Pinpoint the cell where the given text exists, returning its [x, y] midpoint coordinate. 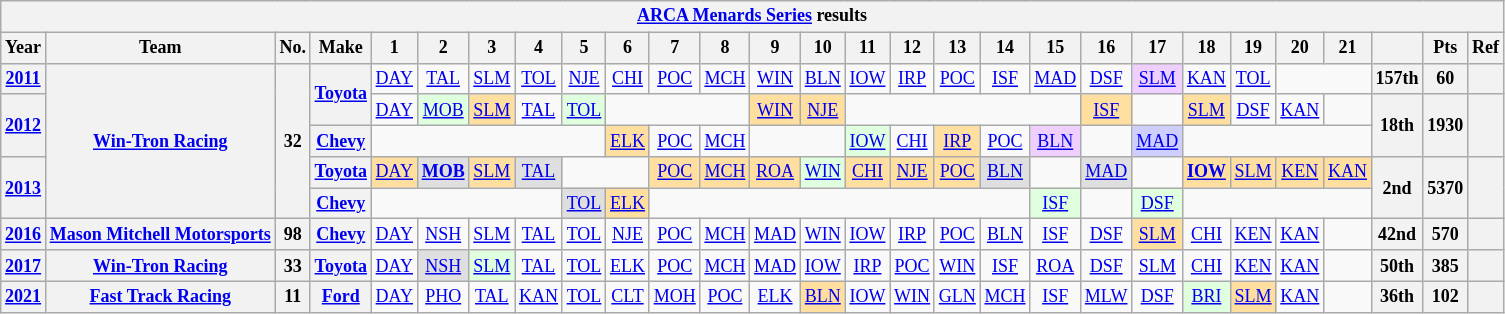
PHO [443, 296]
Mason Mitchell Motorsports [160, 234]
18 [1207, 48]
Ford [340, 296]
10 [822, 48]
GLN [957, 296]
Year [24, 48]
570 [1446, 234]
32 [292, 141]
9 [776, 48]
16 [1106, 48]
2017 [24, 266]
1930 [1446, 125]
12 [912, 48]
15 [1056, 48]
CLT [628, 296]
20 [1300, 48]
ARCA Menards Series results [752, 16]
21 [1348, 48]
2011 [24, 78]
2012 [24, 125]
42nd [1397, 234]
2013 [24, 188]
Team [160, 48]
36th [1397, 296]
5 [584, 48]
385 [1446, 266]
2nd [1397, 188]
5370 [1446, 188]
4 [539, 48]
2 [443, 48]
33 [292, 266]
8 [725, 48]
1 [394, 48]
Make [340, 48]
Ref [1486, 48]
18th [1397, 125]
2016 [24, 234]
7 [674, 48]
Pts [1446, 48]
Fast Track Racing [160, 296]
14 [1005, 48]
3 [492, 48]
98 [292, 234]
19 [1253, 48]
13 [957, 48]
2021 [24, 296]
102 [1446, 296]
No. [292, 48]
MOH [674, 296]
50th [1397, 266]
BRI [1207, 296]
MLW [1106, 296]
6 [628, 48]
157th [1397, 78]
60 [1446, 78]
17 [1158, 48]
